Extract the [X, Y] coordinate from the center of the cell holding the provided text.  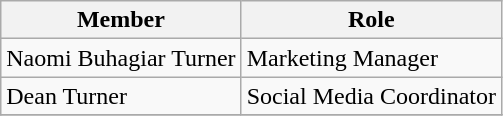
Naomi Buhagiar Turner [121, 58]
Marketing Manager [371, 58]
Dean Turner [121, 96]
Member [121, 20]
Social Media Coordinator [371, 96]
Role [371, 20]
